Identify which cell holds the provided text, then report its (X, Y) central coordinate. 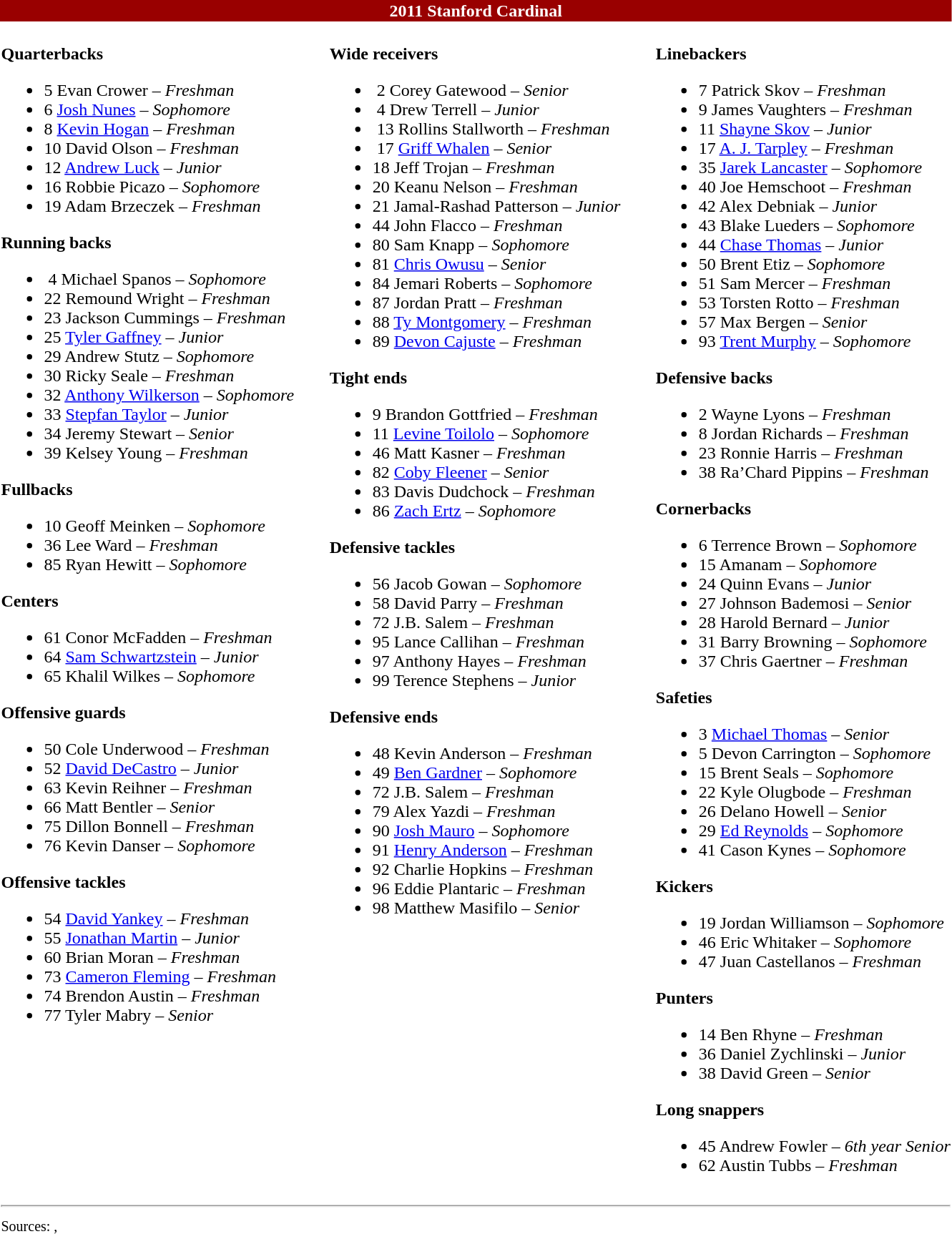
2011 Stanford Cardinal (476, 11)
